Extract the [x, y] coordinate from the center of the cell holding the provided text.  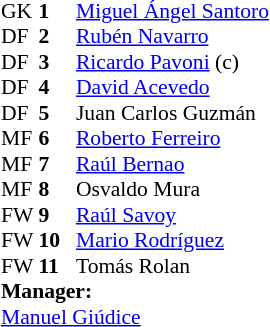
Ricardo Pavoni (c) [172, 62]
6 [57, 139]
Manager: [135, 291]
9 [57, 215]
4 [57, 87]
David Acevedo [172, 87]
Tomás Rolan [172, 266]
Raúl Bernao [172, 164]
Osvaldo Mura [172, 189]
Raúl Savoy [172, 215]
10 [57, 241]
7 [57, 164]
Mario Rodríguez [172, 241]
Juan Carlos Guzmán [172, 113]
Roberto Ferreiro [172, 139]
11 [57, 266]
8 [57, 189]
2 [57, 37]
3 [57, 62]
5 [57, 113]
Rubén Navarro [172, 37]
